Identify which cell holds the provided text, then report its (X, Y) central coordinate. 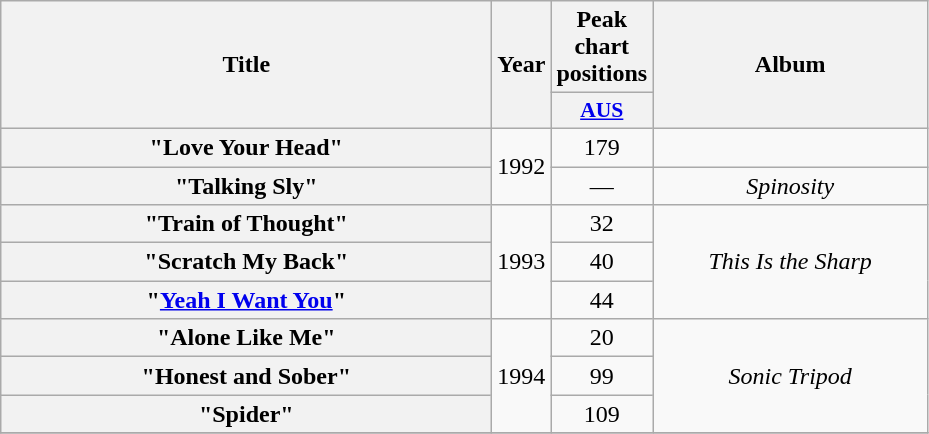
1994 (522, 376)
"Talking Sly" (246, 185)
"Train of Thought" (246, 224)
Year (522, 65)
179 (602, 147)
Title (246, 65)
Album (790, 65)
"Honest and Sober" (246, 376)
Peak chart positions (602, 47)
"Spider" (246, 414)
Spinosity (790, 185)
1993 (522, 262)
"Scratch My Back" (246, 262)
109 (602, 414)
"Love Your Head" (246, 147)
1992 (522, 166)
AUS (602, 111)
— (602, 185)
40 (602, 262)
"Alone Like Me" (246, 338)
99 (602, 376)
32 (602, 224)
This Is the Sharp (790, 262)
"Yeah I Want You" (246, 300)
20 (602, 338)
44 (602, 300)
Sonic Tripod (790, 376)
